From the cell containing the given text, extract its center point as (x, y) coordinate. 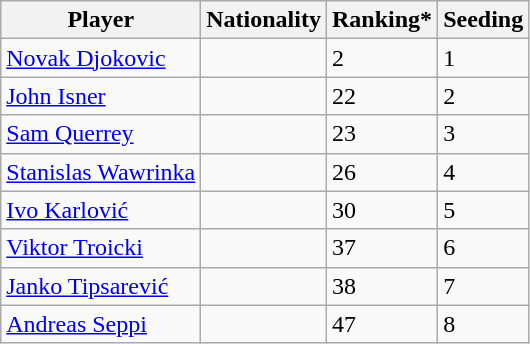
37 (382, 248)
1 (484, 58)
6 (484, 248)
26 (382, 172)
John Isner (101, 96)
Andreas Seppi (101, 324)
47 (382, 324)
Janko Tipsarević (101, 286)
4 (484, 172)
Stanislas Wawrinka (101, 172)
22 (382, 96)
30 (382, 210)
Nationality (264, 20)
Viktor Troicki (101, 248)
Ivo Karlović (101, 210)
8 (484, 324)
Ranking* (382, 20)
23 (382, 134)
Seeding (484, 20)
7 (484, 286)
Player (101, 20)
38 (382, 286)
Novak Djokovic (101, 58)
5 (484, 210)
3 (484, 134)
Sam Querrey (101, 134)
